Scan for the cell matching the given text and deliver its (x, y) coordinate at center. 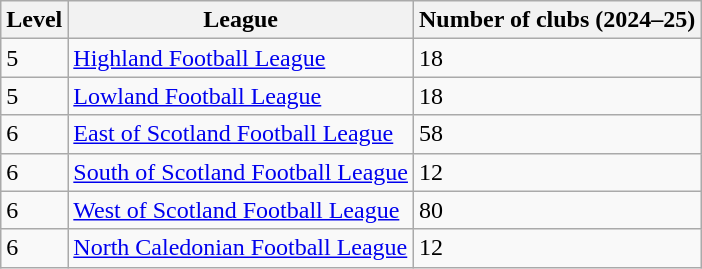
North Caledonian Football League (241, 248)
80 (556, 210)
Lowland Football League (241, 96)
West of Scotland Football League (241, 210)
58 (556, 134)
South of Scotland Football League (241, 172)
Level (34, 20)
League (241, 20)
Highland Football League (241, 58)
Number of clubs (2024–25) (556, 20)
East of Scotland Football League (241, 134)
